From the cell containing the given text, extract its center point as (X, Y) coordinate. 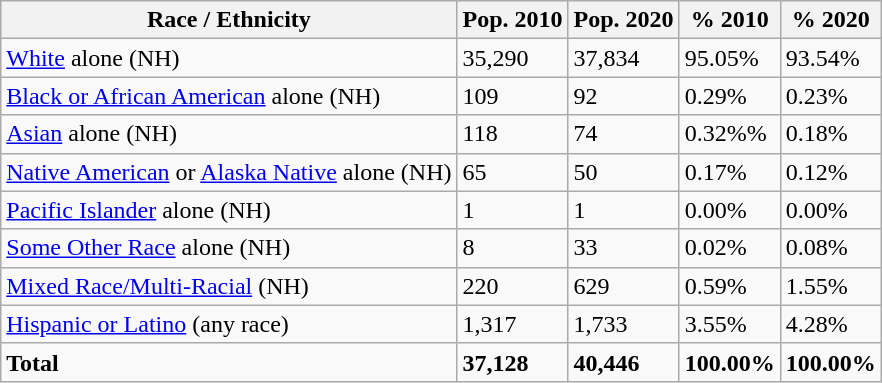
95.05% (730, 58)
3.55% (730, 324)
0.02% (730, 248)
40,446 (624, 362)
50 (624, 172)
Pop. 2010 (512, 20)
220 (512, 286)
0.29% (730, 96)
4.28% (830, 324)
74 (624, 134)
35,290 (512, 58)
1.55% (830, 286)
0.32%% (730, 134)
0.23% (830, 96)
% 2010 (730, 20)
0.18% (830, 134)
0.12% (830, 172)
0.17% (730, 172)
37,834 (624, 58)
33 (624, 248)
Total (229, 362)
0.08% (830, 248)
Race / Ethnicity (229, 20)
Black or African American alone (NH) (229, 96)
65 (512, 172)
37,128 (512, 362)
0.59% (730, 286)
Some Other Race alone (NH) (229, 248)
1,317 (512, 324)
White alone (NH) (229, 58)
Pop. 2020 (624, 20)
118 (512, 134)
629 (624, 286)
92 (624, 96)
% 2020 (830, 20)
Asian alone (NH) (229, 134)
1,733 (624, 324)
109 (512, 96)
93.54% (830, 58)
Pacific Islander alone (NH) (229, 210)
Hispanic or Latino (any race) (229, 324)
Mixed Race/Multi-Racial (NH) (229, 286)
Native American or Alaska Native alone (NH) (229, 172)
8 (512, 248)
